Capture the cell that displays the provided text and extract its [X, Y] central coordinate. 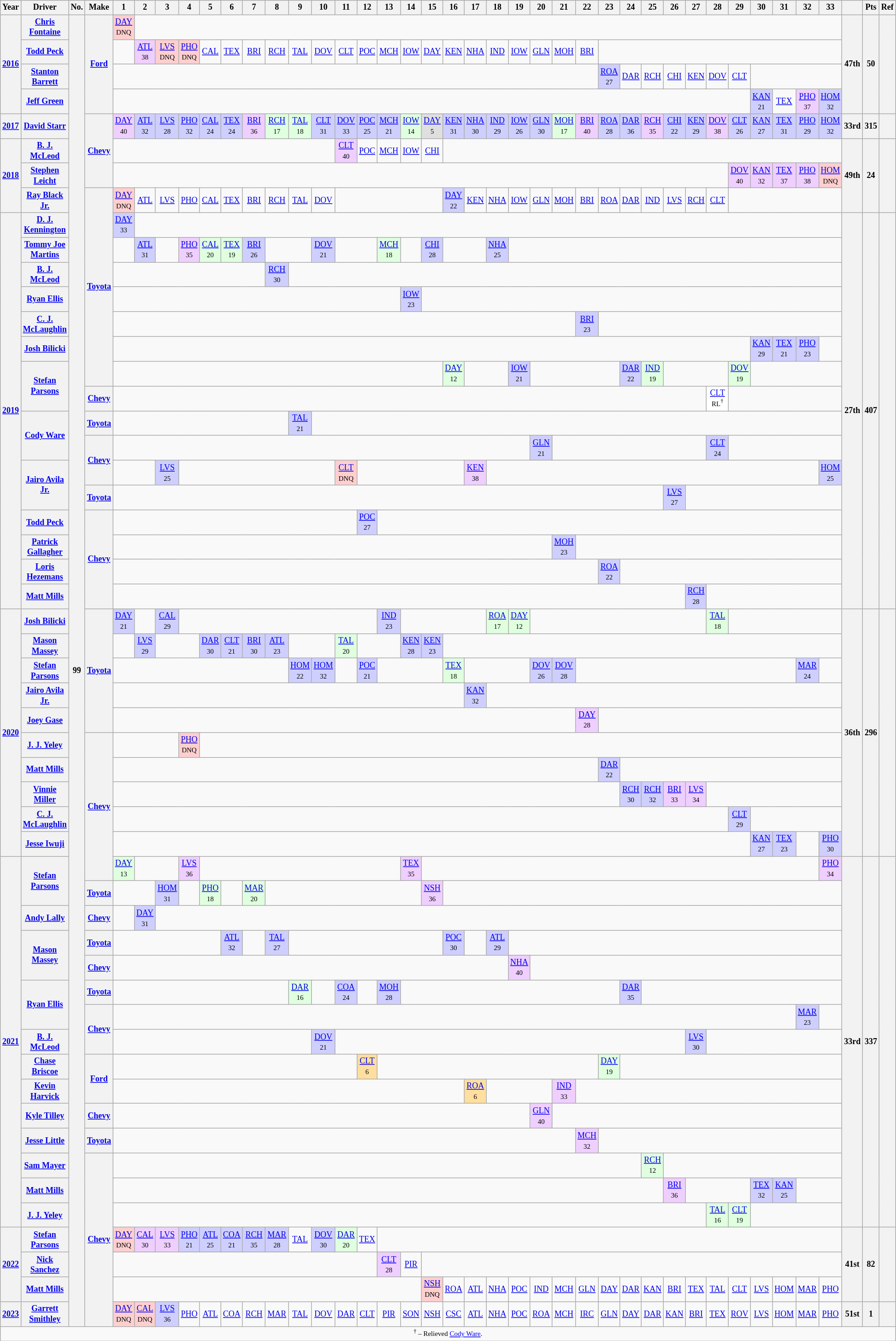
MAR23 [808, 1017]
2020 [11, 733]
10 [324, 7]
49th [853, 175]
IOW14 [411, 126]
19 [519, 7]
9 [301, 7]
27th [853, 410]
33 [831, 7]
Andy Lally [45, 918]
2 [145, 7]
2016 [11, 65]
CLT40 [346, 151]
Joey Gase [45, 720]
NHA25 [497, 250]
ATL25 [210, 1240]
TEX18 [454, 671]
No. [77, 7]
TAL27 [277, 943]
BRI26 [254, 250]
CLTRL† [718, 398]
TEX23 [784, 844]
CLT6 [367, 1067]
RCH17 [277, 126]
DOV40 [740, 176]
82 [871, 1264]
CSC [454, 1314]
7 [254, 7]
Kevin Harvick [45, 1091]
DAY13 [124, 868]
KEN38 [475, 473]
IND29 [497, 126]
PHO23 [808, 349]
DAR16 [301, 992]
TEX35 [411, 868]
HOMDNQ [831, 176]
DAR36 [631, 126]
Jeff Green [45, 101]
25 [653, 7]
PHO29 [808, 126]
31 [784, 7]
407 [871, 410]
MAR28 [277, 1240]
Nick Sanchez [45, 1264]
KEN23 [432, 646]
Ref [887, 7]
KEN29 [696, 126]
CLT21 [231, 646]
POC25 [367, 126]
DAY21 [124, 621]
BRI23 [587, 324]
8 [277, 7]
DAY19 [609, 1067]
RCH12 [653, 1165]
TAL16 [718, 1215]
Jesse Little [45, 1141]
LVSDNQ [167, 52]
TEX31 [784, 126]
Sam Mayer [45, 1165]
Jesse Iwuji [45, 844]
DOV30 [324, 1240]
RCH32 [653, 794]
2021 [11, 1042]
PHO38 [808, 176]
26 [675, 7]
DAR20 [346, 1240]
Ray Black Jr. [45, 201]
23 [609, 7]
HOM31 [167, 893]
PHO35 [189, 250]
36th [853, 733]
Patrick Gallagher [45, 547]
Chase Briscoe [45, 1067]
BRI30 [254, 646]
TAL20 [346, 646]
IOW23 [411, 299]
CAL20 [210, 250]
IND33 [564, 1091]
MCH21 [389, 126]
CLT31 [324, 126]
2018 [11, 175]
LVS27 [675, 497]
47th [853, 65]
KEN31 [454, 126]
IOW26 [519, 126]
17 [475, 7]
ATL31 [145, 250]
IRC [587, 1314]
KAN29 [761, 349]
CLT19 [740, 1215]
29 [740, 7]
IND23 [389, 621]
COA24 [346, 992]
ROA27 [609, 77]
IOW21 [519, 373]
51st [853, 1314]
CLT28 [389, 1264]
ATL23 [277, 646]
337 [871, 1042]
IND19 [653, 373]
CAL30 [145, 1240]
LVS29 [145, 646]
LVS33 [167, 1240]
LVS25 [167, 473]
30 [761, 7]
2017 [11, 126]
Kyle Tilley [45, 1116]
CHI28 [432, 250]
MOH28 [389, 992]
20 [541, 7]
PHO34 [831, 868]
50 [871, 65]
MCH32 [587, 1141]
ROA28 [609, 126]
TEX24 [231, 126]
BRI33 [675, 794]
DOV26 [541, 671]
DAY40 [124, 126]
PHO37 [808, 101]
KEN28 [411, 646]
David Starr [45, 126]
18 [497, 7]
NSH36 [432, 893]
DAR30 [210, 646]
SON [411, 1314]
16 [454, 7]
TEX37 [784, 176]
Chris Fontaine [45, 27]
PHO32 [189, 126]
NSH [432, 1314]
22 [587, 7]
PHO21 [189, 1240]
15 [432, 7]
DAY33 [124, 225]
12 [367, 7]
DAY22 [454, 201]
CAL29 [167, 621]
KAN21 [761, 101]
Driver [45, 7]
2023 [11, 1314]
POC21 [367, 671]
6 [231, 7]
COA [231, 1314]
2019 [11, 410]
DAY5 [432, 126]
Garrett Smithley [45, 1314]
NHA30 [475, 126]
ROA22 [609, 572]
TEX21 [784, 349]
CHI22 [675, 126]
11 [346, 7]
KAN25 [784, 1190]
COA21 [231, 1240]
CLTDNQ [346, 473]
5 [210, 7]
41st [853, 1264]
HOM22 [301, 671]
HOM25 [831, 473]
3 [167, 7]
LVS34 [696, 794]
ROV [740, 1314]
32 [808, 7]
Vinnie Miller [45, 794]
DOV33 [346, 126]
13 [389, 7]
Year [11, 7]
99 [77, 670]
MAR20 [254, 893]
ROA17 [497, 621]
POC30 [454, 943]
NSHDNQ [432, 1289]
TEX19 [231, 250]
CAL24 [210, 126]
CLT29 [740, 819]
296 [871, 733]
CLT24 [718, 448]
MOH17 [564, 126]
GLN30 [541, 126]
LVS30 [696, 1042]
GLN21 [541, 448]
LVS28 [167, 126]
MAR24 [808, 671]
28 [718, 7]
PHO18 [210, 893]
ROA6 [475, 1091]
TAL21 [301, 423]
21 [564, 7]
DOV19 [740, 373]
ATL38 [145, 52]
DOV28 [564, 671]
Tommy Joe Martins [45, 250]
D. J. Kennington [45, 225]
ATL29 [497, 943]
TEX32 [761, 1190]
315 [871, 126]
† – Relieved Cody Ware. [448, 1334]
Cody Ware [45, 435]
CALDNQ [145, 1314]
DOV38 [718, 126]
POC27 [367, 522]
4 [189, 7]
Stanton Barrett [45, 77]
NHA40 [519, 968]
DAR35 [631, 992]
DAY31 [145, 918]
CLT26 [740, 126]
RCH28 [696, 597]
BRI40 [587, 126]
MOH23 [564, 547]
2022 [11, 1264]
DAY28 [587, 720]
Stephen Leicht [45, 176]
Pts [871, 7]
Loris Hezemans [45, 572]
27 [696, 7]
MCH18 [389, 250]
PHO30 [831, 844]
14 [411, 7]
GLN40 [541, 1116]
Make [99, 7]
